Capture the cell that displays the provided text and extract its [x, y] central coordinate. 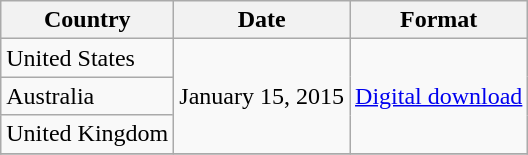
Format [439, 20]
United Kingdom [88, 134]
Digital download [439, 96]
Australia [88, 96]
Country [88, 20]
United States [88, 58]
Date [262, 20]
January 15, 2015 [262, 96]
